Determine the (X, Y) coordinate at the center of the cell enclosing the given text.  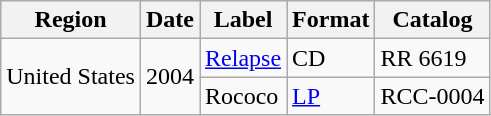
LP (331, 96)
Format (331, 20)
RCC-0004 (432, 96)
RR 6619 (432, 58)
Region (71, 20)
2004 (170, 77)
Date (170, 20)
Label (244, 20)
Catalog (432, 20)
Relapse (244, 58)
Rococo (244, 96)
United States (71, 77)
CD (331, 58)
